Return (x, y) of the center of cell containing provided text 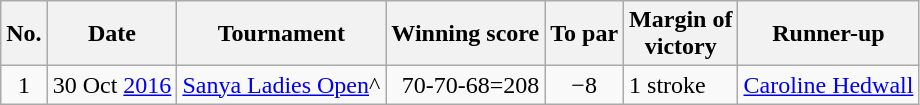
Caroline Hedwall (828, 85)
Runner-up (828, 34)
Date (112, 34)
To par (584, 34)
Winning score (466, 34)
30 Oct 2016 (112, 85)
Margin ofvictory (681, 34)
No. (24, 34)
1 stroke (681, 85)
Sanya Ladies Open^ (282, 85)
−8 (584, 85)
Tournament (282, 34)
1 (24, 85)
70-70-68=208 (466, 85)
